Search for the cell housing the specified text and yield its (x, y) center coordinate. 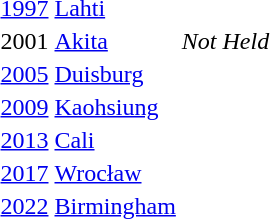
Cali (115, 140)
Not Held (225, 41)
Wrocław (115, 173)
Duisburg (115, 74)
Kaohsiung (115, 107)
Akita (115, 41)
